For the text-containing cell, return its midpoint in [X, Y] coordinate format. 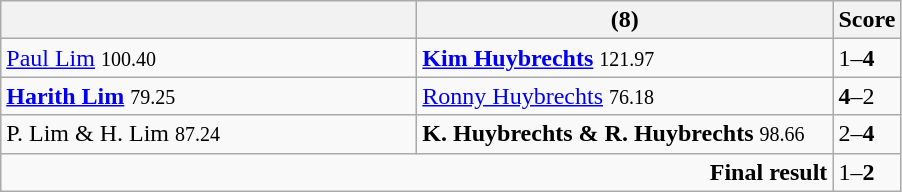
1–4 [867, 58]
Ronny Huybrechts 76.18 [625, 96]
Score [867, 20]
(8) [625, 20]
P. Lim & H. Lim 87.24 [209, 134]
Kim Huybrechts 121.97 [625, 58]
Final result [417, 172]
K. Huybrechts & R. Huybrechts 98.66 [625, 134]
1–2 [867, 172]
4–2 [867, 96]
Harith Lim 79.25 [209, 96]
2–4 [867, 134]
Paul Lim 100.40 [209, 58]
